Locate the cell with the specified text and output its [X, Y] center coordinate. 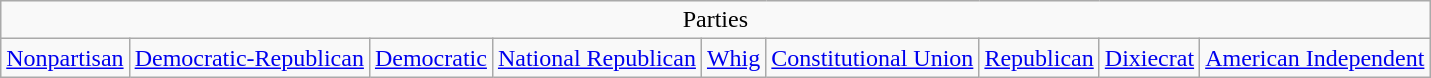
Dixiecrat [1149, 58]
American Independent [1315, 58]
National Republican [596, 58]
Republican [1039, 58]
Parties [716, 20]
Democratic-Republican [249, 58]
Whig [733, 58]
Nonpartisan [65, 58]
Constitutional Union [872, 58]
Democratic [430, 58]
